Search for the cell housing the specified text and yield its (X, Y) center coordinate. 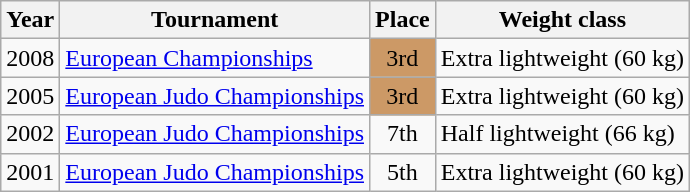
5th (403, 172)
Tournament (215, 20)
2002 (30, 134)
Half lightweight (66 kg) (562, 134)
Year (30, 20)
Place (403, 20)
2008 (30, 58)
2005 (30, 96)
7th (403, 134)
2001 (30, 172)
European Championships (215, 58)
Weight class (562, 20)
